Pinpoint the cell where the given text exists, returning its (X, Y) midpoint coordinate. 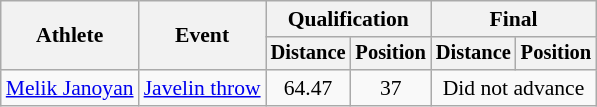
37 (391, 88)
Final (514, 19)
Event (202, 36)
64.47 (308, 88)
Athlete (70, 36)
Melik Janoyan (70, 88)
Qualification (348, 19)
Did not advance (514, 88)
Javelin throw (202, 88)
